Detect which cell encompasses the target text, then output its (X, Y) center coordinate. 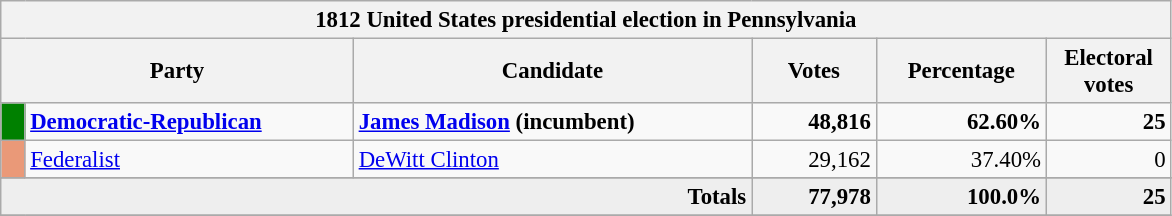
Federalist (189, 160)
Party (178, 72)
29,162 (814, 160)
37.40% (961, 160)
48,816 (814, 122)
James Madison (incumbent) (552, 122)
62.60% (961, 122)
Percentage (961, 72)
1812 United States presidential election in Pennsylvania (586, 20)
0 (1108, 160)
Electoral votes (1108, 72)
Democratic-Republican (189, 122)
Candidate (552, 72)
100.0% (961, 197)
DeWitt Clinton (552, 160)
77,978 (814, 197)
Votes (814, 72)
Totals (376, 197)
